Locate the cell with the specified text and output its (X, Y) center coordinate. 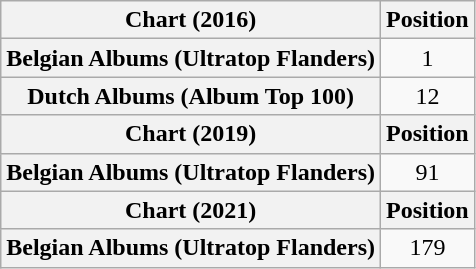
Dutch Albums (Album Top 100) (191, 96)
179 (428, 248)
Chart (2016) (191, 20)
1 (428, 58)
Chart (2021) (191, 210)
91 (428, 172)
Chart (2019) (191, 134)
12 (428, 96)
